Extract the [X, Y] coordinate from the center of the cell holding the provided text.  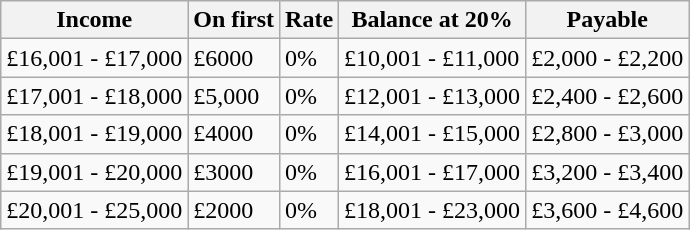
£2,000 - £2,200 [608, 58]
£2,400 - £2,600 [608, 96]
£10,001 - £11,000 [432, 58]
Balance at 20% [432, 20]
£20,001 - £25,000 [94, 210]
Rate [310, 20]
£18,001 - £23,000 [432, 210]
£14,001 - £15,000 [432, 134]
On first [234, 20]
£18,001 - £19,000 [94, 134]
Income [94, 20]
£12,001 - £13,000 [432, 96]
£3000 [234, 172]
£19,001 - £20,000 [94, 172]
£6000 [234, 58]
£17,001 - £18,000 [94, 96]
£2000 [234, 210]
Payable [608, 20]
£5,000 [234, 96]
£2,800 - £3,000 [608, 134]
£4000 [234, 134]
£3,600 - £4,600 [608, 210]
£3,200 - £3,400 [608, 172]
